For the text-containing cell, return its midpoint in [x, y] coordinate format. 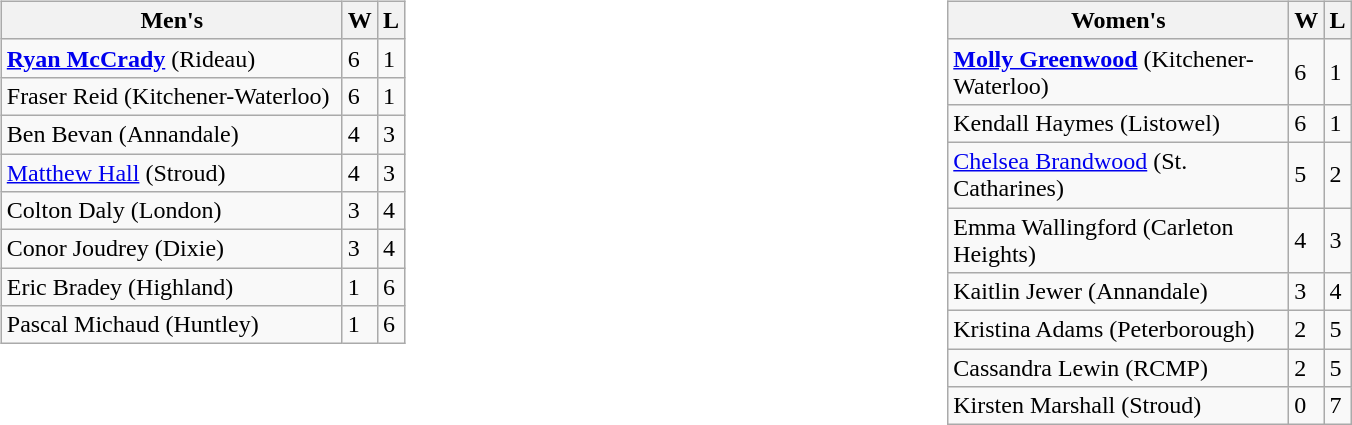
Conor Joudrey (Dixie) [172, 249]
Kristina Adams (Peterborough) [1118, 330]
Colton Daly (London) [172, 211]
Men's [172, 20]
Kirsten Marshall (Stroud) [1118, 406]
7 [1338, 406]
Matthew Hall (Stroud) [172, 173]
Fraser Reid (Kitchener-Waterloo) [172, 96]
Kendall Haymes (Listowel) [1118, 123]
Molly Greenwood (Kitchener-Waterloo) [1118, 72]
Women's [1118, 20]
Emma Wallingford (Carleton Heights) [1118, 240]
Pascal Michaud (Huntley) [172, 325]
Ryan McCrady (Rideau) [172, 58]
Kaitlin Jewer (Annandale) [1118, 292]
0 [1306, 406]
Cassandra Lewin (RCMP) [1118, 368]
Chelsea Brandwood (St. Catharines) [1118, 174]
Eric Bradey (Highland) [172, 287]
Ben Bevan (Annandale) [172, 134]
